Detect which cell encompasses the target text, then output its [X, Y] center coordinate. 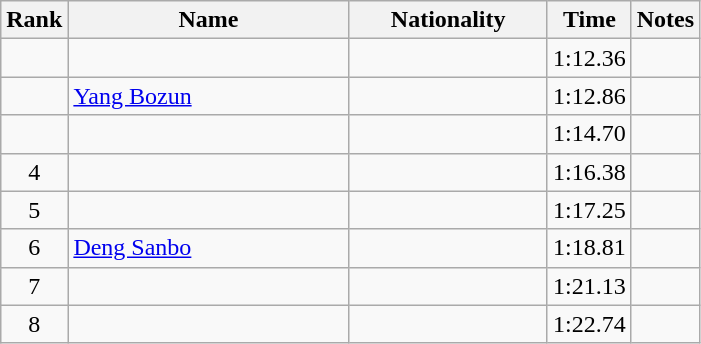
4 [34, 172]
1:12.36 [589, 58]
Name [208, 20]
1:21.13 [589, 286]
Time [589, 20]
1:18.81 [589, 248]
6 [34, 248]
7 [34, 286]
5 [34, 210]
Deng Sanbo [208, 248]
Yang Bozun [208, 96]
1:12.86 [589, 96]
Rank [34, 20]
1:14.70 [589, 134]
8 [34, 324]
Notes [665, 20]
Nationality [448, 20]
1:22.74 [589, 324]
1:17.25 [589, 210]
1:16.38 [589, 172]
